Determine the [x, y] coordinate at the center of the cell enclosing the given text.  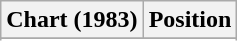
Position [190, 20]
Chart (1983) [72, 20]
